Determine the (X, Y) coordinate at the center of the cell enclosing the given text.  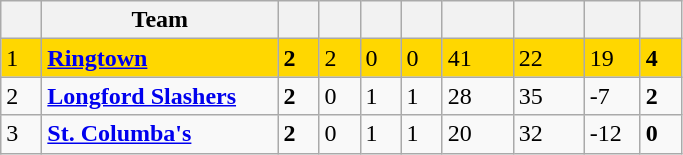
3 (22, 134)
-7 (612, 96)
Longford Slashers (160, 96)
-12 (612, 134)
22 (548, 58)
32 (548, 134)
19 (612, 58)
35 (548, 96)
4 (660, 58)
Ringtown (160, 58)
St. Columba's (160, 134)
20 (478, 134)
28 (478, 96)
41 (478, 58)
Team (160, 20)
